Determine the (X, Y) coordinate at the center of the cell enclosing the given text.  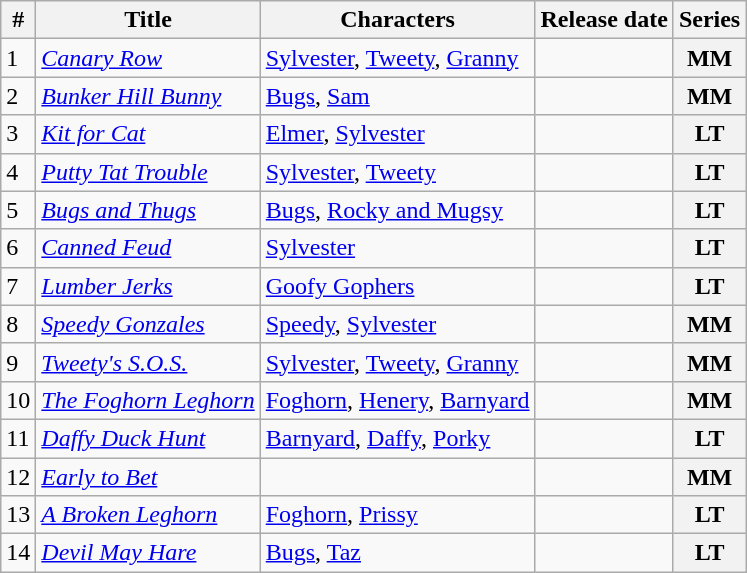
Kit for Cat (148, 134)
Putty Tat Trouble (148, 172)
Characters (398, 20)
Tweety's S.O.S. (148, 362)
10 (18, 400)
# (18, 20)
Foghorn, Henery, Barnyard (398, 400)
Canary Row (148, 58)
Canned Feud (148, 248)
Devil May Hare (148, 553)
8 (18, 324)
The Foghorn Leghorn (148, 400)
6 (18, 248)
7 (18, 286)
Early to Bet (148, 477)
Bugs, Sam (398, 96)
Speedy, Sylvester (398, 324)
A Broken Leghorn (148, 515)
Foghorn, Prissy (398, 515)
Lumber Jerks (148, 286)
Series (709, 20)
3 (18, 134)
1 (18, 58)
14 (18, 553)
13 (18, 515)
Sylvester (398, 248)
Speedy Gonzales (148, 324)
Barnyard, Daffy, Porky (398, 438)
Bunker Hill Bunny (148, 96)
Release date (604, 20)
11 (18, 438)
2 (18, 96)
Goofy Gophers (398, 286)
Elmer, Sylvester (398, 134)
Sylvester, Tweety (398, 172)
4 (18, 172)
Bugs, Rocky and Mugsy (398, 210)
Bugs and Thugs (148, 210)
9 (18, 362)
12 (18, 477)
Bugs, Taz (398, 553)
Title (148, 20)
5 (18, 210)
Daffy Duck Hunt (148, 438)
